Locate the cell with the specified text and output its [X, Y] center coordinate. 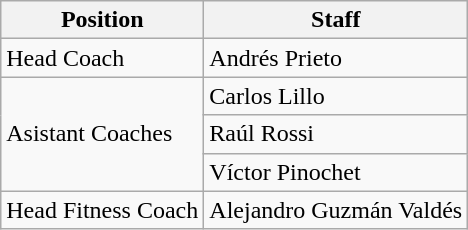
Carlos Lillo [336, 96]
Alejandro Guzmán Valdés [336, 210]
Asistant Coaches [102, 134]
Head Fitness Coach [102, 210]
Raúl Rossi [336, 134]
Víctor Pinochet [336, 172]
Head Coach [102, 58]
Staff [336, 20]
Andrés Prieto [336, 58]
Position [102, 20]
